Scan for the cell matching the given text and deliver its [X, Y] coordinate at center. 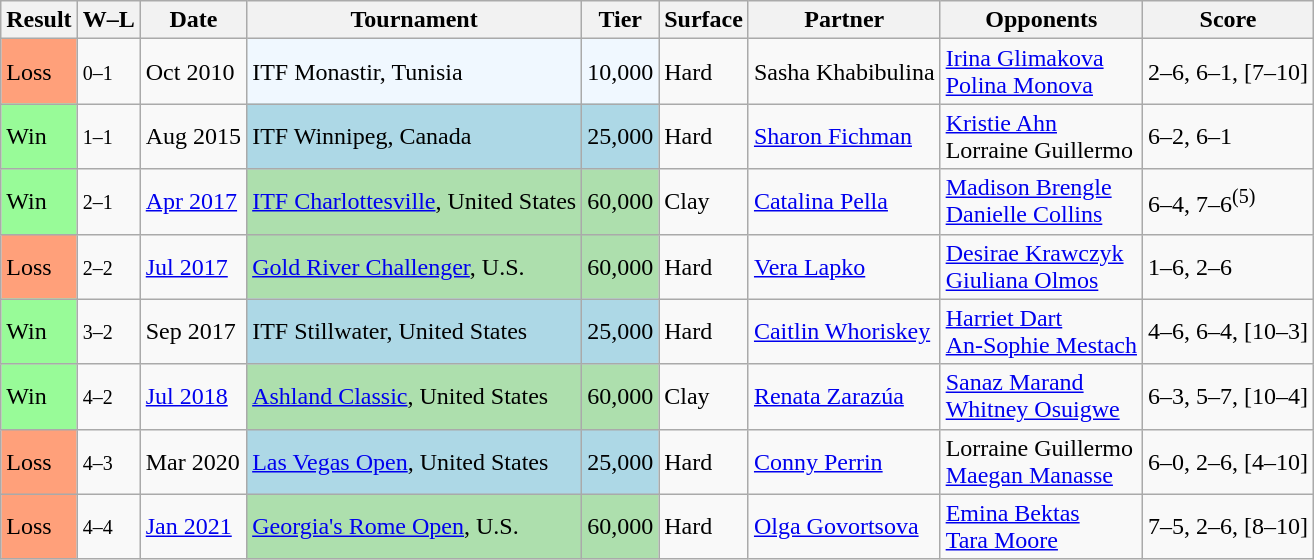
2–1 [108, 202]
Sharon Fichman [844, 136]
Sasha Khabibulina [844, 72]
Las Vegas Open, United States [414, 462]
Caitlin Whoriskey [844, 332]
Partner [844, 20]
Jul 2017 [193, 266]
Tier [620, 20]
4–3 [108, 462]
ITF Winnipeg, Canada [414, 136]
4–2 [108, 396]
Aug 2015 [193, 136]
Harriet Dart An-Sophie Mestach [1041, 332]
W–L [108, 20]
Result [39, 20]
Catalina Pella [844, 202]
Lorraine Guillermo Maegan Manasse [1041, 462]
Olga Govortsova [844, 526]
ITF Monastir, Tunisia [414, 72]
0–1 [108, 72]
Conny Perrin [844, 462]
1–6, 2–6 [1228, 266]
2–6, 6–1, [7–10] [1228, 72]
Tournament [414, 20]
6–4, 7–6(5) [1228, 202]
6–2, 6–1 [1228, 136]
Opponents [1041, 20]
Madison Brengle Danielle Collins [1041, 202]
Kristie Ahn Lorraine Guillermo [1041, 136]
Sanaz Marand Whitney Osuigwe [1041, 396]
Date [193, 20]
Desirae Krawczyk Giuliana Olmos [1041, 266]
ITF Charlottesville, United States [414, 202]
7–5, 2–6, [8–10] [1228, 526]
ITF Stillwater, United States [414, 332]
Ashland Classic, United States [414, 396]
1–1 [108, 136]
10,000 [620, 72]
Oct 2010 [193, 72]
Irina Glimakova Polina Monova [1041, 72]
2–2 [108, 266]
Apr 2017 [193, 202]
Vera Lapko [844, 266]
3–2 [108, 332]
4–4 [108, 526]
Score [1228, 20]
Emina Bektas Tara Moore [1041, 526]
Mar 2020 [193, 462]
6–3, 5–7, [10–4] [1228, 396]
Jan 2021 [193, 526]
Surface [704, 20]
6–0, 2–6, [4–10] [1228, 462]
Georgia's Rome Open, U.S. [414, 526]
Renata Zarazúa [844, 396]
Sep 2017 [193, 332]
Gold River Challenger, U.S. [414, 266]
4–6, 6–4, [10–3] [1228, 332]
Jul 2018 [193, 396]
